Provide the (X, Y) coordinate of the cell's center where the given text is located.  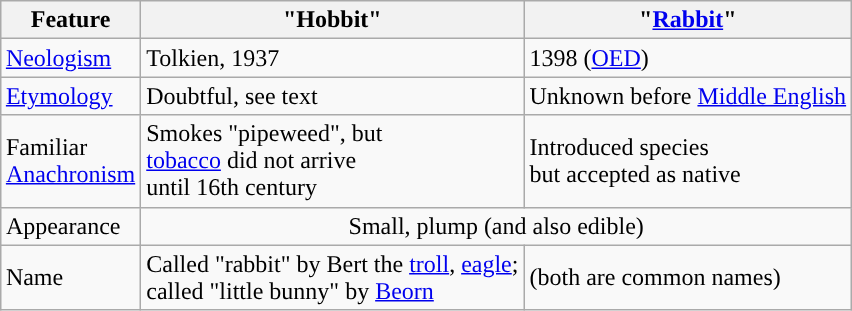
Introduced speciesbut accepted as native (688, 161)
Small, plump (and also edible) (496, 226)
Name (70, 278)
(both are common names) (688, 278)
"Hobbit" (332, 20)
Smokes "pipeweed", but tobacco did not arrive until 16th century (332, 161)
Tolkien, 1937 (332, 58)
"Rabbit" (688, 20)
Appearance (70, 226)
Doubtful, see text (332, 96)
Etymology (70, 96)
Neologism (70, 58)
FamiliarAnachronism (70, 161)
Called "rabbit" by Bert the troll, eagle;called "little bunny" by Beorn (332, 278)
Feature (70, 20)
Unknown before Middle English (688, 96)
1398 (OED) (688, 58)
